Pinpoint the cell where the given text exists, returning its [x, y] midpoint coordinate. 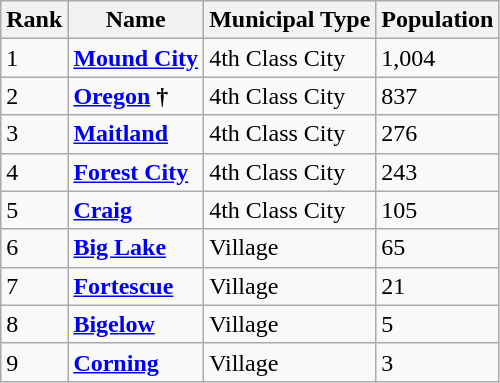
4 [34, 172]
837 [438, 96]
65 [438, 248]
2 [34, 96]
7 [34, 286]
Bigelow [136, 324]
8 [34, 324]
Big Lake [136, 248]
9 [34, 362]
Oregon † [136, 96]
Mound City [136, 58]
1,004 [438, 58]
276 [438, 134]
Population [438, 20]
Forest City [136, 172]
1 [34, 58]
105 [438, 210]
243 [438, 172]
Craig [136, 210]
6 [34, 248]
Maitland [136, 134]
Fortescue [136, 286]
Corning [136, 362]
21 [438, 286]
Rank [34, 20]
Name [136, 20]
Municipal Type [290, 20]
